Determine the [x, y] coordinate at the center of the cell enclosing the given text.  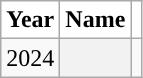
Year [30, 20]
2024 [30, 58]
Name [96, 20]
